Scan for the cell matching the given text and deliver its (x, y) coordinate at center. 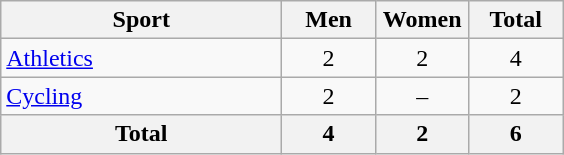
Cycling (142, 96)
Sport (142, 20)
6 (516, 134)
Women (422, 20)
Men (329, 20)
– (422, 96)
Athletics (142, 58)
